For the text-containing cell, return its midpoint in (x, y) coordinate format. 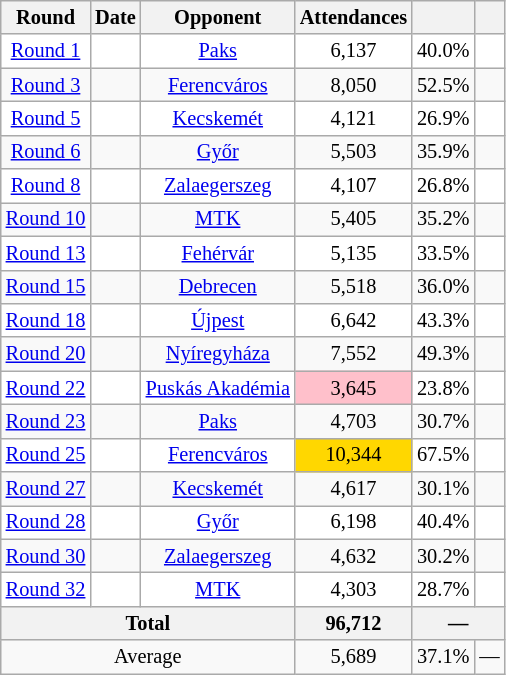
Round 1 (46, 51)
37.1% (443, 657)
4,107 (354, 186)
26.9% (443, 118)
52.5% (443, 85)
43.3% (443, 320)
Round 10 (46, 219)
4,617 (354, 489)
5,518 (354, 287)
Round 18 (46, 320)
4,703 (354, 421)
10,344 (354, 455)
28.7% (443, 589)
Round 28 (46, 522)
26.8% (443, 186)
Round 20 (46, 354)
23.8% (443, 388)
30.1% (443, 489)
Round 23 (46, 421)
8,050 (354, 85)
49.3% (443, 354)
40.4% (443, 522)
Average (148, 657)
6,642 (354, 320)
96,712 (354, 623)
35.9% (443, 152)
4,121 (354, 118)
30.7% (443, 421)
Round 13 (46, 253)
33.5% (443, 253)
6,137 (354, 51)
Round 27 (46, 489)
Total (148, 623)
Round 3 (46, 85)
7,552 (354, 354)
Round 5 (46, 118)
Nyíregyháza (218, 354)
35.2% (443, 219)
67.5% (443, 455)
Date (115, 17)
5,135 (354, 253)
Round 15 (46, 287)
Round 30 (46, 556)
Opponent (218, 17)
Fehérvár (218, 253)
4,632 (354, 556)
Attendances (354, 17)
36.0% (443, 287)
Round 6 (46, 152)
Puskás Akadémia (218, 388)
40.0% (443, 51)
6,198 (354, 522)
Round 22 (46, 388)
Újpest (218, 320)
3,645 (354, 388)
5,689 (354, 657)
Round 8 (46, 186)
Round (46, 17)
4,303 (354, 589)
5,405 (354, 219)
Round 25 (46, 455)
Round 32 (46, 589)
Debrecen (218, 287)
30.2% (443, 556)
5,503 (354, 152)
